Return the [x, y] coordinate for the center point of the cell that contains the specified text.  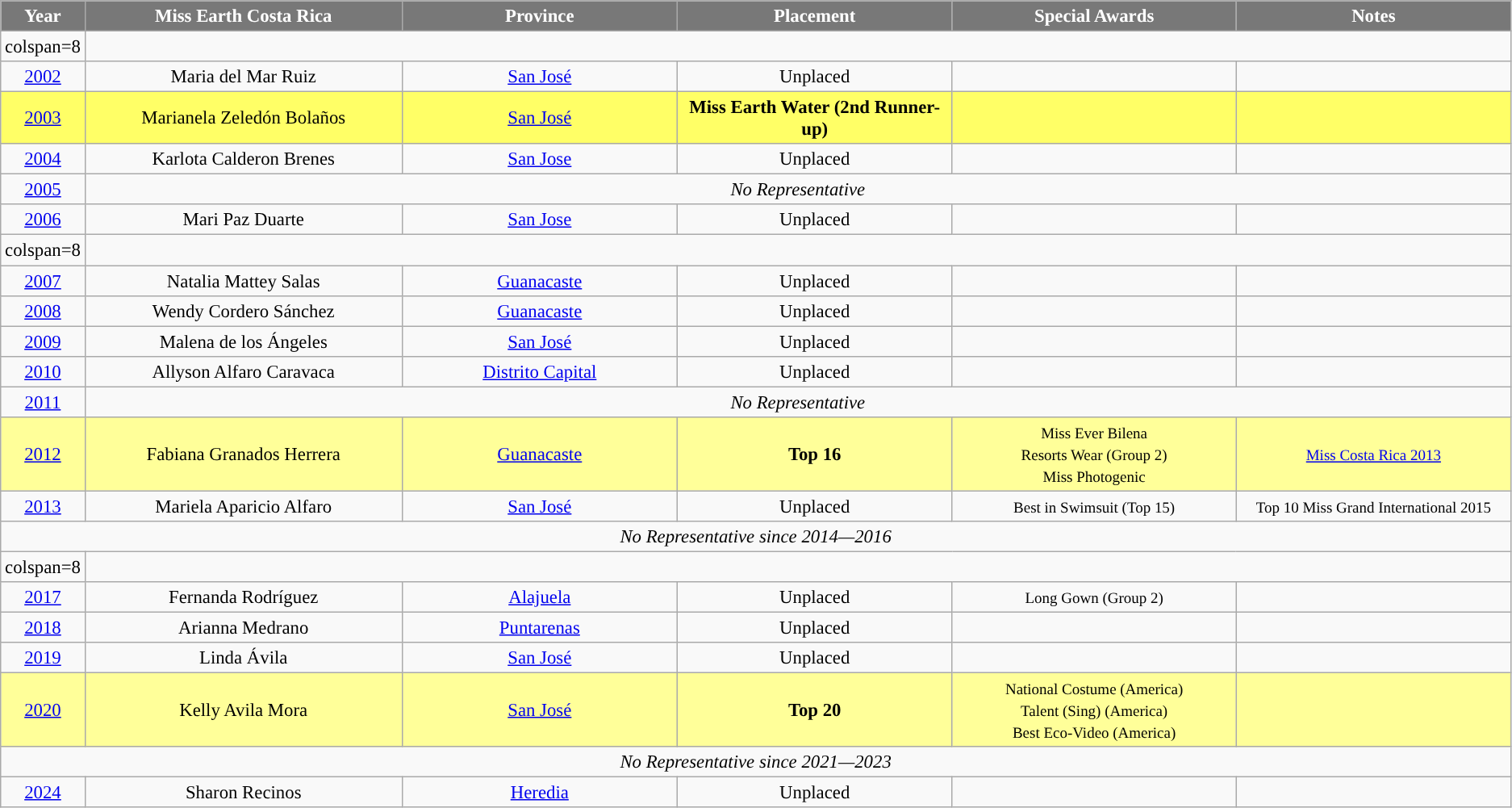
Long Gown (Group 2) [1094, 597]
Top 10 Miss Grand International 2015 [1373, 506]
2017 [43, 597]
2007 [43, 281]
Kelly Avila Mora [244, 710]
Allyson Alfaro Caravaca [244, 371]
Marianela Zeledón Bolaños [244, 118]
Distrito Capital [539, 371]
Province [539, 16]
Fabiana Granados Herrera [244, 454]
2013 [43, 506]
Arianna Medrano [244, 628]
Top 20 [815, 710]
Malena de los Ángeles [244, 341]
2010 [43, 371]
Natalia Mattey Salas [244, 281]
2005 [43, 190]
Heredia [539, 793]
2011 [43, 402]
No Representative since 2021—2023 [756, 762]
Miss Earth Costa Rica [244, 16]
2006 [43, 220]
Miss Ever Bilena Resorts Wear (Group 2) Miss Photogenic [1094, 454]
Top 16 [815, 454]
2008 [43, 311]
No Representative since 2014—2016 [756, 537]
Mari Paz Duarte [244, 220]
Sharon Recinos [244, 793]
Fernanda Rodríguez [244, 597]
2019 [43, 658]
Karlota Calderon Brenes [244, 159]
Notes [1373, 16]
National Costume (America) Talent (Sing) (America) Best Eco-Video (America) [1094, 710]
2004 [43, 159]
Mariela Aparicio Alfaro [244, 506]
2012 [43, 454]
Best in Swimsuit (Top 15) [1094, 506]
Miss Earth Water (2nd Runner-up) [815, 118]
2018 [43, 628]
Year [43, 16]
Alajuela [539, 597]
Maria del Mar Ruiz [244, 77]
Miss Costa Rica 2013 [1373, 454]
2003 [43, 118]
2024 [43, 793]
Wendy Cordero Sánchez [244, 311]
Linda Ávila [244, 658]
Puntarenas [539, 628]
2009 [43, 341]
2002 [43, 77]
Special Awards [1094, 16]
2020 [43, 710]
Placement [815, 16]
